Determine the [X, Y] coordinate at the center of the cell enclosing the given text.  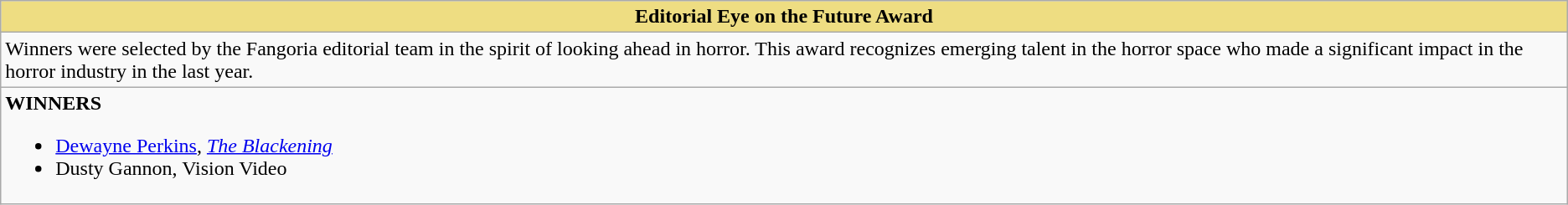
WINNERSDewayne Perkins, The BlackeningDusty Gannon, Vision Video [784, 146]
Editorial Eye on the Future Award [784, 17]
